Locate the cell with the specified text and output its (X, Y) center coordinate. 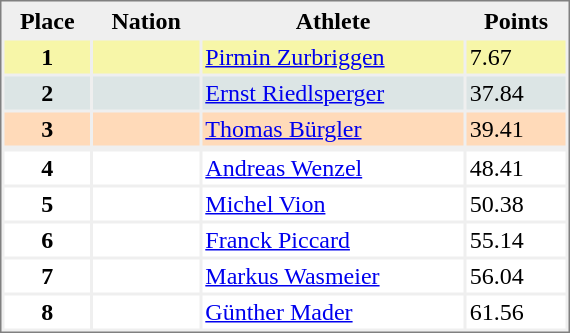
Franck Piccard (332, 240)
39.41 (516, 128)
Ernst Riedlsperger (332, 92)
Günther Mader (332, 312)
8 (47, 312)
Markus Wasmeier (332, 276)
4 (47, 168)
50.38 (516, 204)
3 (47, 128)
Andreas Wenzel (332, 168)
61.56 (516, 312)
6 (47, 240)
2 (47, 92)
7 (47, 276)
Thomas Bürgler (332, 128)
Place (47, 20)
1 (47, 56)
55.14 (516, 240)
48.41 (516, 168)
Pirmin Zurbriggen (332, 56)
Nation (146, 20)
Points (516, 20)
Athlete (332, 20)
37.84 (516, 92)
56.04 (516, 276)
7.67 (516, 56)
5 (47, 204)
Michel Vion (332, 204)
